Search for the cell housing the specified text and yield its [x, y] center coordinate. 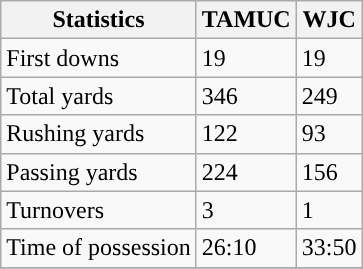
Time of possession [99, 248]
26:10 [246, 248]
WJC [329, 20]
224 [246, 172]
Passing yards [99, 172]
3 [246, 210]
346 [246, 96]
Rushing yards [99, 134]
1 [329, 210]
Turnovers [99, 210]
TAMUC [246, 20]
93 [329, 134]
249 [329, 96]
Total yards [99, 96]
122 [246, 134]
33:50 [329, 248]
Statistics [99, 20]
156 [329, 172]
First downs [99, 58]
